Capture the cell that displays the provided text and extract its [X, Y] central coordinate. 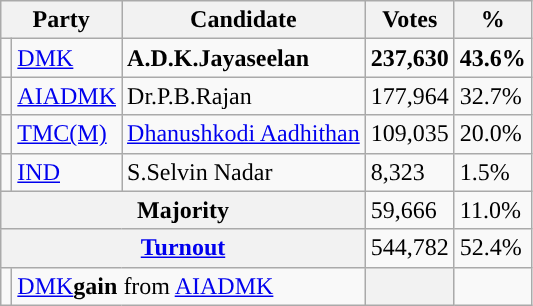
59,666 [410, 210]
DMKgain from AIADMK [188, 286]
177,964 [410, 96]
Dr.P.B.Rajan [244, 96]
TMC(M) [67, 134]
32.7% [492, 96]
Candidate [244, 20]
1.5% [492, 172]
11.0% [492, 210]
544,782 [410, 248]
Votes [410, 20]
% [492, 20]
DMK [67, 58]
20.0% [492, 134]
Party [62, 20]
109,035 [410, 134]
AIADMK [67, 96]
52.4% [492, 248]
A.D.K.Jayaseelan [244, 58]
IND [67, 172]
237,630 [410, 58]
Turnout [183, 248]
Dhanushkodi Aadhithan [244, 134]
43.6% [492, 58]
8,323 [410, 172]
S.Selvin Nadar [244, 172]
Majority [183, 210]
